Detect which cell encompasses the target text, then output its (X, Y) center coordinate. 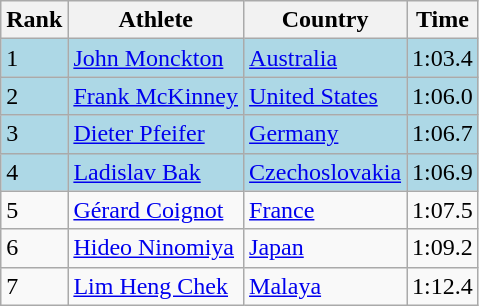
5 (34, 210)
1:03.4 (443, 58)
4 (34, 172)
United States (326, 96)
John Monckton (156, 58)
Hideo Ninomiya (156, 248)
1:09.2 (443, 248)
Malaya (326, 286)
1:07.5 (443, 210)
Athlete (156, 20)
3 (34, 134)
Czechoslovakia (326, 172)
6 (34, 248)
7 (34, 286)
1:06.0 (443, 96)
1:06.9 (443, 172)
Australia (326, 58)
Time (443, 20)
Frank McKinney (156, 96)
1 (34, 58)
Rank (34, 20)
2 (34, 96)
Germany (326, 134)
France (326, 210)
1:12.4 (443, 286)
1:06.7 (443, 134)
Japan (326, 248)
Dieter Pfeifer (156, 134)
Country (326, 20)
Ladislav Bak (156, 172)
Lim Heng Chek (156, 286)
Gérard Coignot (156, 210)
